Search for the cell housing the specified text and yield its [X, Y] center coordinate. 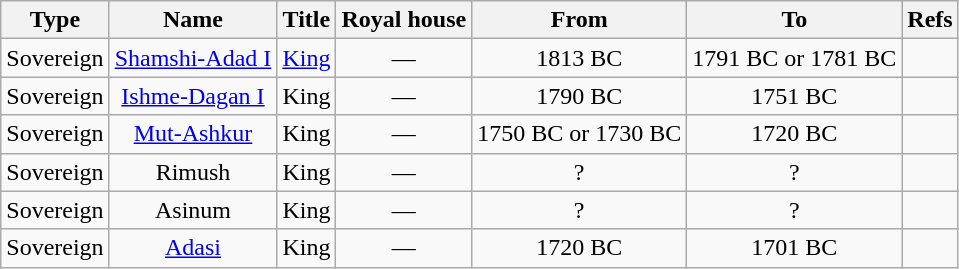
Title [306, 20]
Refs [930, 20]
Shamshi-Adad I [193, 58]
1791 BC or 1781 BC [794, 58]
1750 BC or 1730 BC [580, 134]
Ishme-Dagan I [193, 96]
Asinum [193, 210]
1751 BC [794, 96]
1701 BC [794, 248]
Adasi [193, 248]
To [794, 20]
Name [193, 20]
Mut-Ashkur [193, 134]
Type [55, 20]
Rimush [193, 172]
1813 BC [580, 58]
Royal house [404, 20]
From [580, 20]
1790 BC [580, 96]
